From the cell containing the given text, extract its center point as [x, y] coordinate. 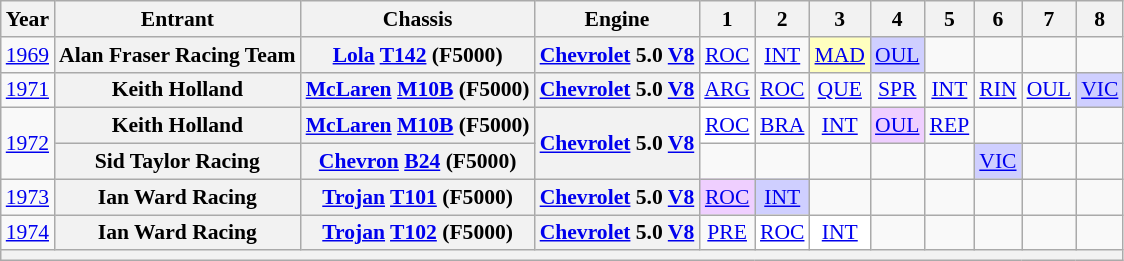
Trojan T101 (F5000) [418, 197]
Alan Fraser Racing Team [178, 55]
1 [727, 19]
Entrant [178, 19]
Lola T142 (F5000) [418, 55]
SPR [897, 90]
3 [840, 19]
Trojan T102 (F5000) [418, 233]
1973 [28, 197]
QUE [840, 90]
REP [950, 126]
Year [28, 19]
4 [897, 19]
1971 [28, 90]
MAD [840, 55]
Engine [618, 19]
Chevron B24 (F5000) [418, 162]
BRA [782, 126]
1969 [28, 55]
6 [998, 19]
Chassis [418, 19]
Sid Taylor Racing [178, 162]
RIN [998, 90]
ARG [727, 90]
8 [1100, 19]
7 [1049, 19]
1972 [28, 144]
2 [782, 19]
PRE [727, 233]
1974 [28, 233]
5 [950, 19]
